Identify which cell holds the provided text, then report its [x, y] central coordinate. 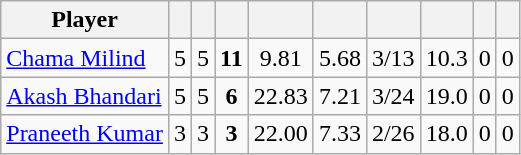
10.3 [446, 58]
19.0 [446, 96]
7.21 [340, 96]
22.83 [280, 96]
3/24 [393, 96]
6 [232, 96]
9.81 [280, 58]
Akash Bhandari [85, 96]
3/13 [393, 58]
Chama Milind [85, 58]
11 [232, 58]
18.0 [446, 134]
Praneeth Kumar [85, 134]
7.33 [340, 134]
5.68 [340, 58]
22.00 [280, 134]
2/26 [393, 134]
Player [85, 20]
